Detect which cell encompasses the target text, then output its [x, y] center coordinate. 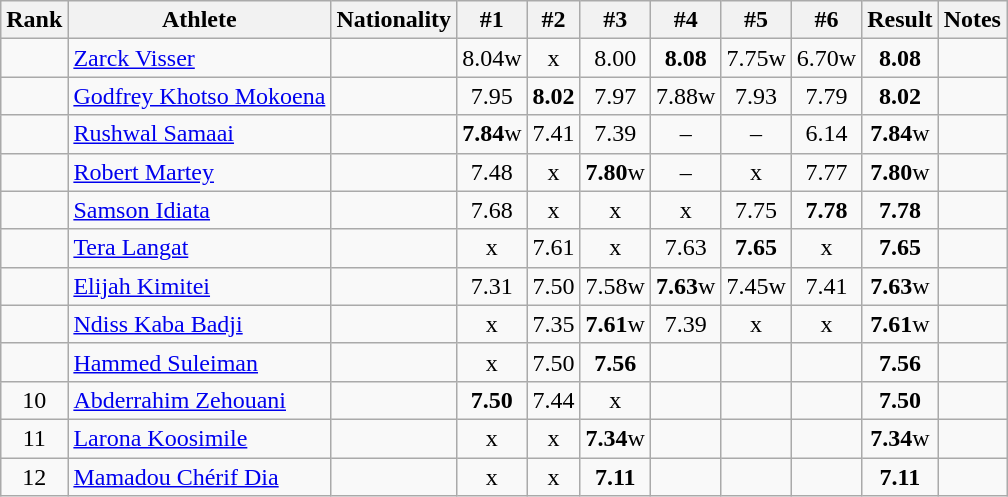
Notes [972, 20]
Hammed Suleiman [200, 362]
11 [34, 438]
#6 [826, 20]
7.31 [492, 286]
Tera Langat [200, 248]
#4 [685, 20]
#2 [554, 20]
Nationality [394, 20]
#5 [756, 20]
7.44 [554, 400]
7.61 [554, 248]
10 [34, 400]
7.75w [756, 58]
12 [34, 477]
7.68 [492, 210]
Ndiss Kaba Badji [200, 324]
7.93 [756, 96]
Larona Koosimile [200, 438]
#1 [492, 20]
7.79 [826, 96]
7.88w [685, 96]
Abderrahim Zehouani [200, 400]
Rank [34, 20]
Result [900, 20]
7.45w [756, 286]
7.58w [615, 286]
7.35 [554, 324]
6.14 [826, 134]
Samson Idiata [200, 210]
8.04w [492, 58]
Godfrey Khotso Mokoena [200, 96]
7.75 [756, 210]
7.63 [685, 248]
7.77 [826, 172]
Athlete [200, 20]
Robert Martey [200, 172]
7.48 [492, 172]
8.00 [615, 58]
6.70w [826, 58]
Mamadou Chérif Dia [200, 477]
7.97 [615, 96]
7.95 [492, 96]
Elijah Kimitei [200, 286]
#3 [615, 20]
Rushwal Samaai [200, 134]
Zarck Visser [200, 58]
